Output the (x, y) coordinate of the center of the cell containing the given text.  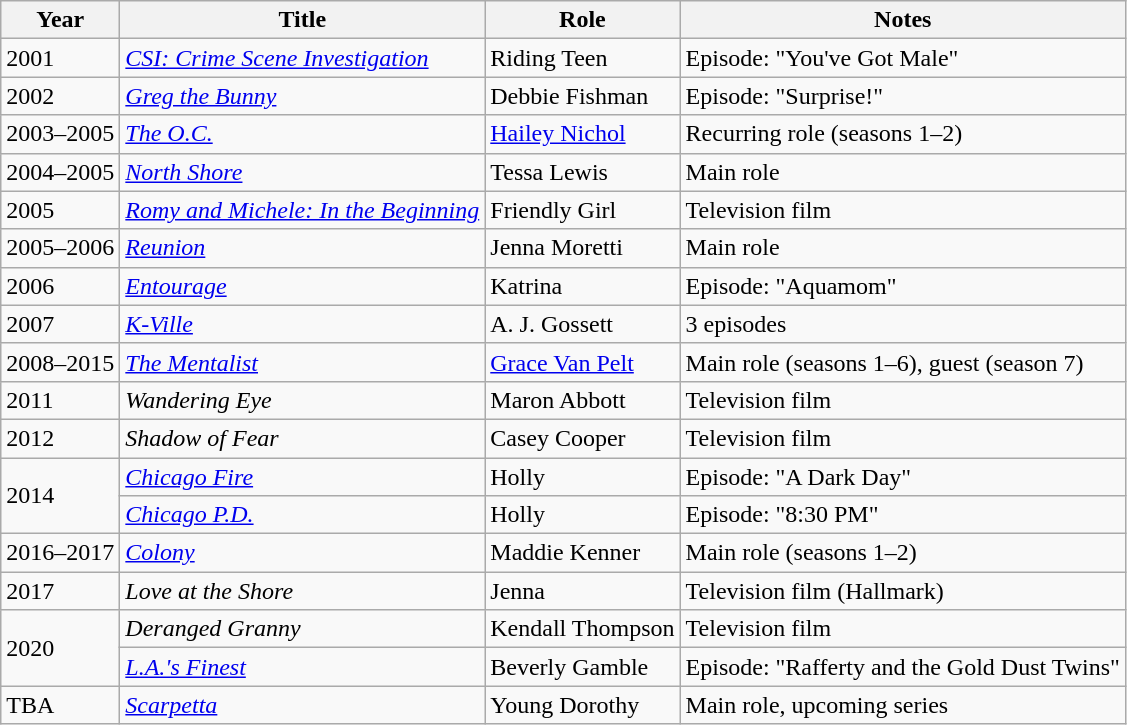
Love at the Shore (302, 591)
2005 (60, 210)
2006 (60, 286)
The Mentalist (302, 362)
L.A.'s Finest (302, 667)
Casey Cooper (582, 438)
Deranged Granny (302, 629)
2016–2017 (60, 553)
Debbie Fishman (582, 96)
Episode: "8:30 PM" (902, 515)
Notes (902, 20)
2003–2005 (60, 134)
Greg the Bunny (302, 96)
Episode: "A Dark Day" (902, 477)
Friendly Girl (582, 210)
Episode: "Surprise!" (902, 96)
Maddie Kenner (582, 553)
Shadow of Fear (302, 438)
Episode: "Rafferty and the Gold Dust Twins" (902, 667)
K-Ville (302, 324)
Year (60, 20)
A. J. Gossett (582, 324)
2001 (60, 58)
Riding Teen (582, 58)
Jenna Moretti (582, 248)
2002 (60, 96)
2007 (60, 324)
Tessa Lewis (582, 172)
Maron Abbott (582, 400)
North Shore (302, 172)
2011 (60, 400)
Role (582, 20)
Chicago Fire (302, 477)
Recurring role (seasons 1–2) (902, 134)
Entourage (302, 286)
2005–2006 (60, 248)
2014 (60, 496)
Young Dorothy (582, 705)
Main role, upcoming series (902, 705)
TBA (60, 705)
Romy and Michele: In the Beginning (302, 210)
Jenna (582, 591)
Katrina (582, 286)
Beverly Gamble (582, 667)
Episode: "Aquamom" (902, 286)
Grace Van Pelt (582, 362)
Title (302, 20)
Main role (seasons 1–2) (902, 553)
Episode: "You've Got Male" (902, 58)
2004–2005 (60, 172)
2020 (60, 648)
Main role (seasons 1–6), guest (season 7) (902, 362)
2012 (60, 438)
2017 (60, 591)
3 episodes (902, 324)
The O.C. (302, 134)
Wandering Eye (302, 400)
Scarpetta (302, 705)
Colony (302, 553)
Television film (Hallmark) (902, 591)
CSI: Crime Scene Investigation (302, 58)
Hailey Nichol (582, 134)
Chicago P.D. (302, 515)
2008–2015 (60, 362)
Reunion (302, 248)
Kendall Thompson (582, 629)
